Determine the (X, Y) coordinate at the center of the cell enclosing the given text.  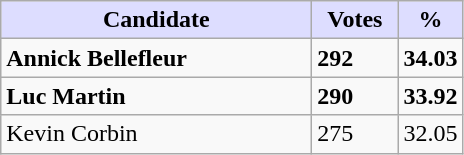
Candidate (156, 20)
292 (355, 58)
33.92 (430, 96)
% (430, 20)
Luc Martin (156, 96)
Votes (355, 20)
34.03 (430, 58)
Annick Bellefleur (156, 58)
32.05 (430, 134)
Kevin Corbin (156, 134)
290 (355, 96)
275 (355, 134)
